Determine the (x, y) coordinate at the center of the cell enclosing the given text.  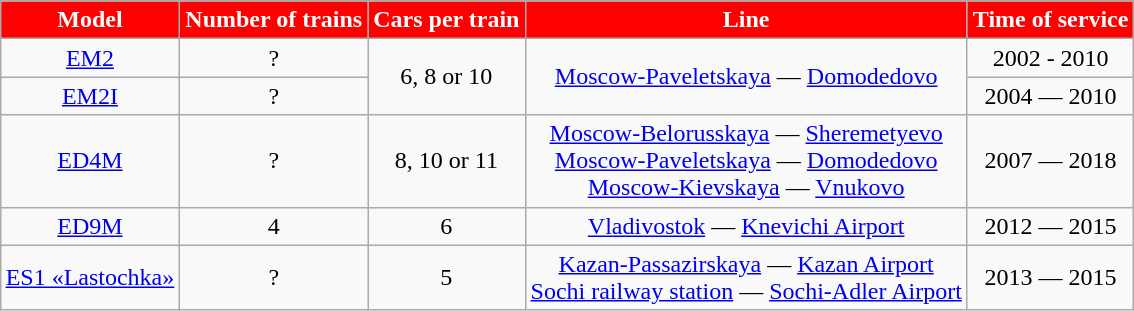
Kazan-Passazirskaya — Kazan AirportSochi railway station — Sochi-Adler Airport (746, 278)
Moscow-Paveletskaya — Domodedovo (746, 77)
2007 — 2018 (1050, 161)
Number of trains (274, 20)
Moscow-Belorusskaya — SheremetyevoMoscow-Paveletskaya — DomodedovoMoscow-Kievskaya — Vnukovo (746, 161)
6, 8 or 10 (446, 77)
Model (90, 20)
Vladivostok — Knevichi Airport (746, 226)
2002 - 2010 (1050, 58)
8, 10 or 11 (446, 161)
EM2 (90, 58)
6 (446, 226)
Line (746, 20)
Cars per train (446, 20)
2012 — 2015 (1050, 226)
ED4M (90, 161)
EM2I (90, 96)
ED9M (90, 226)
2004 — 2010 (1050, 96)
Time of service (1050, 20)
ES1 «Lastochka» (90, 278)
5 (446, 278)
2013 — 2015 (1050, 278)
4 (274, 226)
